Output the [X, Y] coordinate of the center of the cell containing the given text.  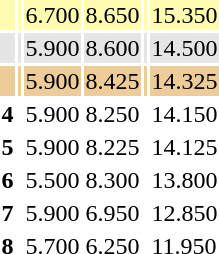
8.250 [112, 114]
5.500 [52, 180]
5 [8, 147]
12.850 [184, 213]
7 [8, 213]
14.125 [184, 147]
14.325 [184, 81]
8.650 [112, 15]
8.600 [112, 48]
6.950 [112, 213]
15.350 [184, 15]
13.800 [184, 180]
14.500 [184, 48]
6.700 [52, 15]
8.425 [112, 81]
6 [8, 180]
8.300 [112, 180]
14.150 [184, 114]
4 [8, 114]
8.225 [112, 147]
